Output the [x, y] coordinate of the center of the cell containing the given text.  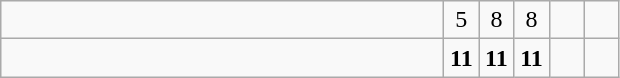
5 [462, 20]
